Return (x, y) of the center of cell containing provided text 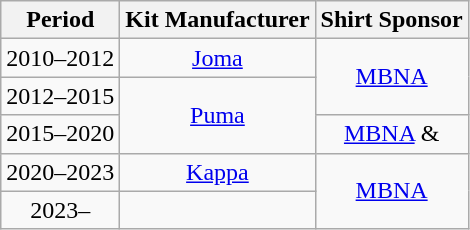
Joma (218, 58)
2015–2020 (60, 134)
2023– (60, 210)
Kit Manufacturer (218, 20)
Shirt Sponsor (392, 20)
Puma (218, 115)
Period (60, 20)
2012–2015 (60, 96)
2020–2023 (60, 172)
Kappa (218, 172)
MBNA & (392, 134)
2010–2012 (60, 58)
